Identify which cell holds the provided text, then report its (X, Y) central coordinate. 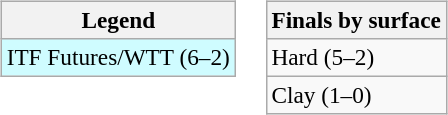
Clay (1–0) (356, 95)
Legend (118, 20)
Finals by surface (356, 20)
ITF Futures/WTT (6–2) (118, 57)
Hard (5–2) (356, 57)
